Return (X, Y) of the center of cell containing provided text 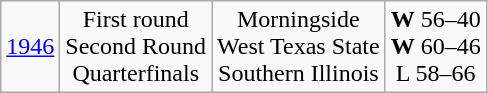
W 56–40W 60–46L 58–66 (436, 47)
1946 (30, 47)
First roundSecond RoundQuarterfinals (136, 47)
MorningsideWest Texas StateSouthern Illinois (299, 47)
